Identify which cell holds the provided text, then report its [x, y] central coordinate. 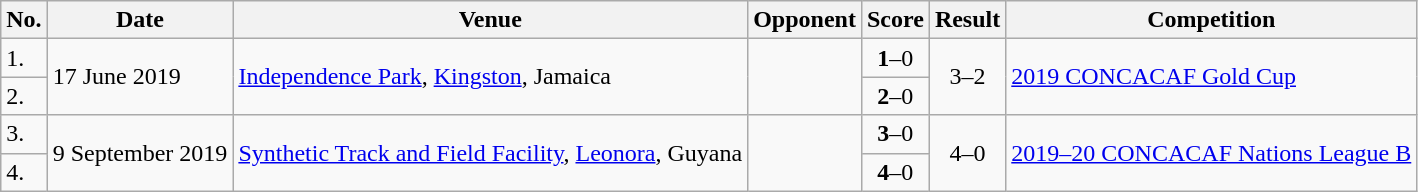
3–2 [967, 77]
Result [967, 20]
2. [24, 96]
2019 CONCACAF Gold Cup [1212, 77]
Score [895, 20]
Competition [1212, 20]
Date [140, 20]
9 September 2019 [140, 153]
3–0 [895, 134]
No. [24, 20]
Independence Park, Kingston, Jamaica [490, 77]
2019–20 CONCACAF Nations League B [1212, 153]
1. [24, 58]
3. [24, 134]
17 June 2019 [140, 77]
Synthetic Track and Field Facility, Leonora, Guyana [490, 153]
Opponent [805, 20]
2–0 [895, 96]
1–0 [895, 58]
Venue [490, 20]
4. [24, 172]
